Search for the cell housing the specified text and yield its [x, y] center coordinate. 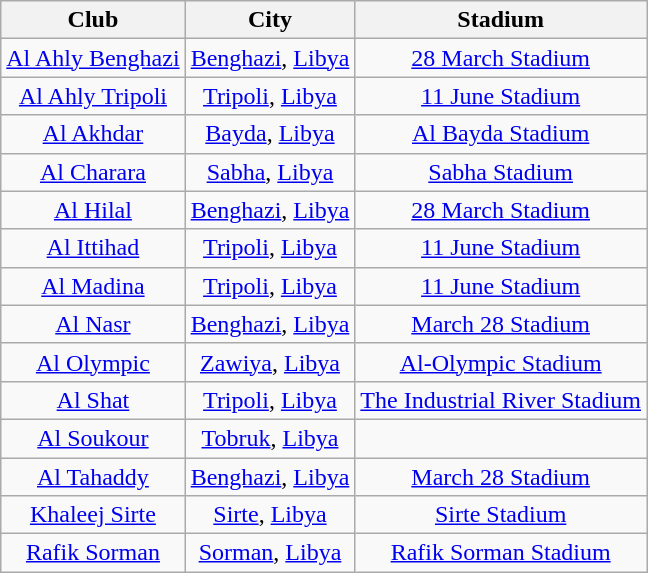
Sorman, Libya [270, 553]
Sirte Stadium [501, 515]
Sirte, Libya [270, 515]
Al Bayda Stadium [501, 134]
Al Shat [93, 400]
The Industrial River Stadium [501, 400]
Al Ahly Benghazi [93, 58]
City [270, 20]
Rafik Sorman [93, 553]
Al Madina [93, 286]
Al Olympic [93, 362]
Al Nasr [93, 324]
Zawiya, Libya [270, 362]
Al Ittihad [93, 248]
Al Hilal [93, 210]
Club [93, 20]
Sabha, Libya [270, 172]
Al Ahly Tripoli [93, 96]
Rafik Sorman Stadium [501, 553]
Al Soukour [93, 438]
Al-Olympic Stadium [501, 362]
Tobruk, Libya [270, 438]
Stadium [501, 20]
Al Akhdar [93, 134]
Bayda, Libya [270, 134]
Al Charara [93, 172]
Al Tahaddy [93, 477]
Sabha Stadium [501, 172]
Khaleej Sirte [93, 515]
